Search for the cell housing the specified text and yield its (x, y) center coordinate. 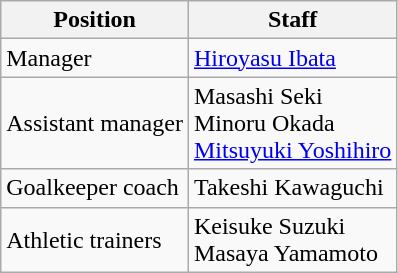
Masashi Seki Minoru Okada Mitsuyuki Yoshihiro (292, 123)
Keisuke Suzuki Masaya Yamamoto (292, 240)
Staff (292, 20)
Takeshi Kawaguchi (292, 188)
Hiroyasu Ibata (292, 58)
Goalkeeper coach (95, 188)
Position (95, 20)
Manager (95, 58)
Athletic trainers (95, 240)
Assistant manager (95, 123)
